From the cell containing the given text, extract its center point as [X, Y] coordinate. 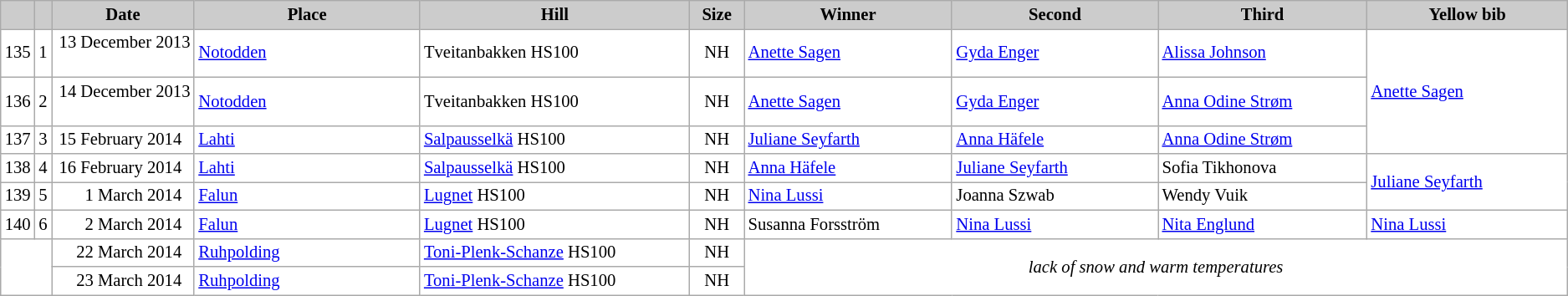
6 [43, 224]
Winner [848, 14]
1 March 2014 [124, 196]
1 [43, 53]
Place [307, 14]
138 [18, 168]
23 March 2014 [124, 280]
Size [718, 14]
Yellow bib [1467, 14]
4 [43, 168]
136 [18, 101]
Date [124, 14]
5 [43, 196]
Alissa Johnson [1263, 53]
14 December 2013 [124, 101]
Wendy Vuik [1263, 196]
Third [1263, 14]
140 [18, 224]
137 [18, 140]
22 March 2014 [124, 253]
3 [43, 140]
13 December 2013 [124, 53]
Nita Englund [1263, 224]
139 [18, 196]
135 [18, 53]
Hill [555, 14]
2 [43, 101]
Susanna Forsström [848, 224]
lack of snow and warm temperatures [1156, 267]
2 March 2014 [124, 224]
15 February 2014 [124, 140]
16 February 2014 [124, 168]
Sofia Tikhonova [1263, 168]
Joanna Szwab [1055, 196]
Second [1055, 14]
